For the text-containing cell, return its midpoint in [x, y] coordinate format. 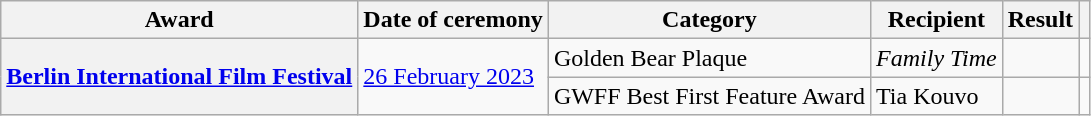
Golden Bear Plaque [709, 58]
Tia Kouvo [937, 96]
Family Time [937, 58]
Result [1040, 20]
Berlin International Film Festival [180, 77]
Recipient [937, 20]
26 February 2023 [454, 77]
Award [180, 20]
GWFF Best First Feature Award [709, 96]
Date of ceremony [454, 20]
Category [709, 20]
